Extract the (x, y) coordinate from the center of the cell holding the provided text.  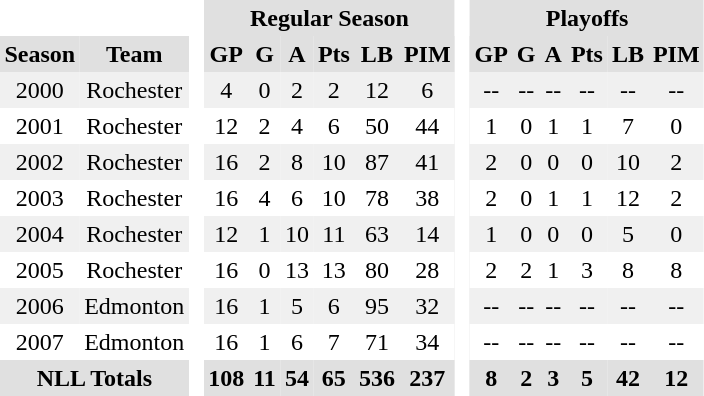
2005 (40, 270)
2006 (40, 306)
44 (427, 126)
34 (427, 342)
87 (376, 162)
65 (334, 378)
14 (427, 234)
237 (427, 378)
38 (427, 198)
536 (376, 378)
71 (376, 342)
78 (376, 198)
Season (40, 54)
2003 (40, 198)
2000 (40, 90)
42 (628, 378)
28 (427, 270)
63 (376, 234)
2002 (40, 162)
NLL Totals (94, 378)
80 (376, 270)
2001 (40, 126)
2007 (40, 342)
Regular Season (330, 18)
108 (226, 378)
54 (296, 378)
41 (427, 162)
32 (427, 306)
Playoffs (587, 18)
95 (376, 306)
50 (376, 126)
Team (134, 54)
2004 (40, 234)
